Provide the [X, Y] coordinate of the cell's center where the given text is located.  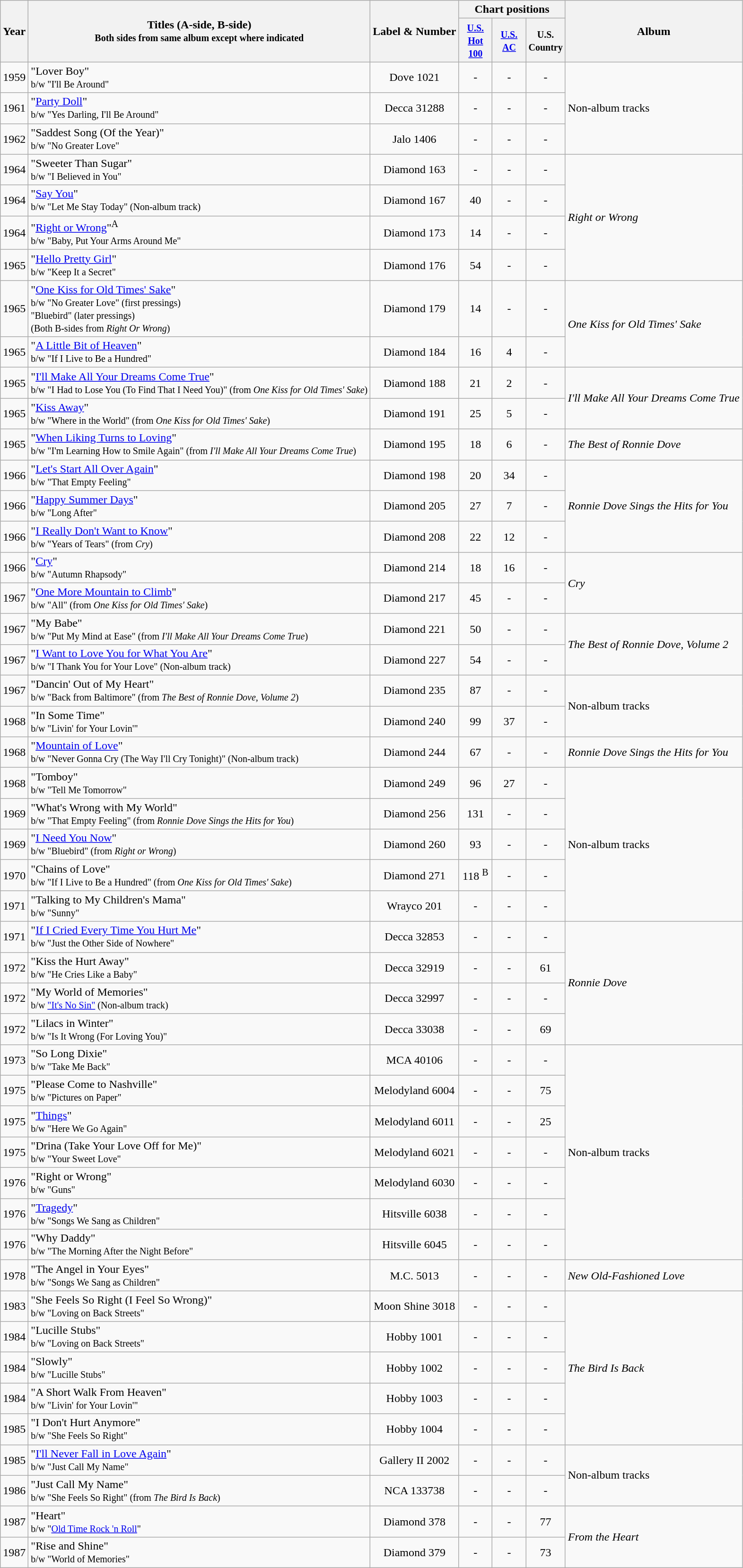
"One More Mountain to Climb"b/w "All" (from One Kiss for Old Times' Sake) [200, 598]
"Kiss Away"b/w "Where in the World" (from One Kiss for Old Times' Sake) [200, 413]
"Why Daddy"b/w "The Morning After the Night Before" [200, 1245]
"Please Come to Nashville"b/w "Pictures on Paper" [200, 1091]
"Let's Start All Over Again"b/w "That Empty Feeling" [200, 475]
Diamond 191 [414, 413]
Diamond 235 [414, 691]
"I Want to Love You for What You Are"b/w "I Thank You for Your Love" (Non-album track) [200, 659]
Diamond 271 [414, 875]
1961 [14, 108]
"If I Cried Every Time You Hurt Me"b/w "Just the Other Side of Nowhere" [200, 937]
Diamond 173 [414, 233]
1970 [14, 875]
"The Angel in Your Eyes"b/w "Songs We Sang as Children" [200, 1275]
21 [476, 383]
I'll Make All Your Dreams Come True [654, 398]
NCA 133738 [414, 1491]
Diamond 179 [414, 308]
Diamond 198 [414, 475]
Diamond 379 [414, 1552]
"My Babe"b/w "Put My Mind at Ease" (from I'll Make All Your Dreams Come True) [200, 629]
"Dancin' Out of My Heart"b/w "Back from Baltimore" (from The Best of Ronnie Dove, Volume 2) [200, 691]
"A Little Bit of Heaven"b/w "If I Live to Be a Hundred" [200, 352]
"She Feels So Right (I Feel So Wrong)"b/w "Loving on Back Streets" [200, 1306]
1983 [14, 1306]
Decca 33038 [414, 1029]
"Tragedy"b/w "Songs We Sang as Children" [200, 1214]
"Hello Pretty Girl"b/w "Keep It a Secret" [200, 265]
One Kiss for Old Times' Sake [654, 324]
"I Really Don't Want to Know"b/w "Years of Tears" (from Cry) [200, 536]
Diamond 217 [414, 598]
Decca 32919 [414, 968]
"Kiss the Hurt Away"b/w "He Cries Like a Baby" [200, 968]
Hobby 1001 [414, 1337]
1959 [14, 78]
Diamond 244 [414, 752]
"Chains of Love"b/w "If I Live to Be a Hundred" (from One Kiss for Old Times' Sake) [200, 875]
1973 [14, 1060]
77 [546, 1521]
Jalo 1406 [414, 139]
6 [509, 445]
Hitsville 6045 [414, 1245]
"Cry"b/w "Autumn Rhapsody" [200, 568]
U.S. Country [546, 40]
Dove 1021 [414, 78]
"One Kiss for Old Times' Sake"b/w "No Greater Love" (first pressings)"Bluebird" (later pressings)(Both B-sides from Right Or Wrong) [200, 308]
Diamond 208 [414, 536]
"In Some Time"b/w "Livin' for Your Lovin'" [200, 722]
M.C. 5013 [414, 1275]
Year [14, 31]
50 [476, 629]
Diamond 195 [414, 445]
U.S. AC [509, 40]
40 [476, 201]
118 B [476, 875]
MCA 40106 [414, 1060]
"Just Call My Name"b/w "She Feels So Right" (from The Bird Is Back) [200, 1491]
Diamond 167 [414, 201]
Gallery II 2002 [414, 1460]
"Right or Wrong"Ab/w "Baby, Put Your Arms Around Me" [200, 233]
4 [509, 352]
Chart positions [512, 9]
"Lilacs in Winter"b/w "Is It Wrong (For Loving You)" [200, 1029]
Hitsville 6038 [414, 1214]
"Lucille Stubs"b/w "Loving on Back Streets" [200, 1337]
"Say You" b/w "Let Me Stay Today" (Non-album track) [200, 201]
7 [509, 506]
Diamond 227 [414, 659]
Diamond 184 [414, 352]
45 [476, 598]
5 [509, 413]
"What's Wrong with My World"b/w "That Empty Feeling" (from Ronnie Dove Sings the Hits for You) [200, 814]
"My World of Memories"b/w "It's No Sin" (Non-album track) [200, 998]
"Party Doll"b/w "Yes Darling, I'll Be Around" [200, 108]
The Best of Ronnie Dove, Volume 2 [654, 644]
"Sweeter Than Sugar"b/w "I Believed in You" [200, 169]
73 [546, 1552]
1986 [14, 1491]
Melodyland 6021 [414, 1152]
"A Short Walk From Heaven"b/w "Livin' for Your Lovin'" [200, 1398]
1962 [14, 139]
"Talking to My Children's Mama"b/w "Sunny" [200, 906]
87 [476, 691]
93 [476, 845]
"Drina (Take Your Love Off for Me)"b/w "Your Sweet Love" [200, 1152]
Hobby 1002 [414, 1368]
"Mountain of Love"b/w "Never Gonna Cry (The Way I'll Cry Tonight)" (Non-album track) [200, 752]
Album [654, 31]
"Lover Boy"b/w "I'll Be Around" [200, 78]
Diamond 378 [414, 1521]
Diamond 188 [414, 383]
Melodyland 6004 [414, 1091]
75 [546, 1091]
Diamond 214 [414, 568]
Right or Wrong [654, 218]
Wrayco 201 [414, 906]
Hobby 1003 [414, 1398]
New Old-Fashioned Love [654, 1275]
"So Long Dixie"b/w "Take Me Back" [200, 1060]
"Tomboy"b/w "Tell Me Tomorrow" [200, 783]
"I'll Never Fall in Love Again"b/w "Just Call My Name" [200, 1460]
From the Heart [654, 1537]
Diamond 240 [414, 722]
"I Need You Now"b/w "Bluebird" (from Right or Wrong) [200, 845]
34 [509, 475]
Label & Number [414, 31]
Melodyland 6011 [414, 1121]
61 [546, 968]
12 [509, 536]
The Best of Ronnie Dove [654, 445]
"Heart"b/w "Old Time Rock 'n Roll" [200, 1521]
2 [509, 383]
Diamond 256 [414, 814]
22 [476, 536]
99 [476, 722]
69 [546, 1029]
"Right or Wrong"b/w "Guns" [200, 1183]
37 [509, 722]
Melodyland 6030 [414, 1183]
"I Don't Hurt Anymore"b/w "She Feels So Right" [200, 1429]
"I'll Make All Your Dreams Come True"b/w "I Had to Lose You (To Find That I Need You)" (from One Kiss for Old Times' Sake) [200, 383]
1978 [14, 1275]
"When Liking Turns to Loving"b/w "I'm Learning How to Smile Again" (from I'll Make All Your Dreams Come True) [200, 445]
"Things"b/w "Here We Go Again" [200, 1121]
Diamond 176 [414, 265]
20 [476, 475]
Diamond 260 [414, 845]
Titles (A-side, B-side)Both sides from same album except where indicated [200, 31]
Hobby 1004 [414, 1429]
"Saddest Song (Of the Year)"b/w "No Greater Love" [200, 139]
U.S. Hot 100 [476, 40]
Moon Shine 3018 [414, 1306]
The Bird Is Back [654, 1368]
Diamond 205 [414, 506]
96 [476, 783]
"Slowly"b/w "Lucille Stubs" [200, 1368]
Decca 31288 [414, 108]
Ronnie Dove [654, 983]
Diamond 221 [414, 629]
Cry [654, 583]
Diamond 249 [414, 783]
Decca 32997 [414, 998]
"Happy Summer Days"b/w "Long After" [200, 506]
"Rise and Shine"b/w "World of Memories" [200, 1552]
67 [476, 752]
131 [476, 814]
Diamond 163 [414, 169]
Decca 32853 [414, 937]
